Determine the (X, Y) coordinate at the center of the cell enclosing the given text.  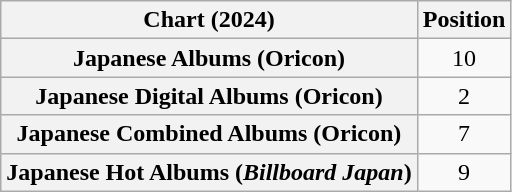
Japanese Digital Albums (Oricon) (209, 96)
Japanese Combined Albums (Oricon) (209, 134)
7 (464, 134)
Japanese Albums (Oricon) (209, 58)
2 (464, 96)
Japanese Hot Albums (Billboard Japan) (209, 172)
Chart (2024) (209, 20)
10 (464, 58)
9 (464, 172)
Position (464, 20)
